Find where the given text appears and provide that cell's center as [X, Y] coordinate. 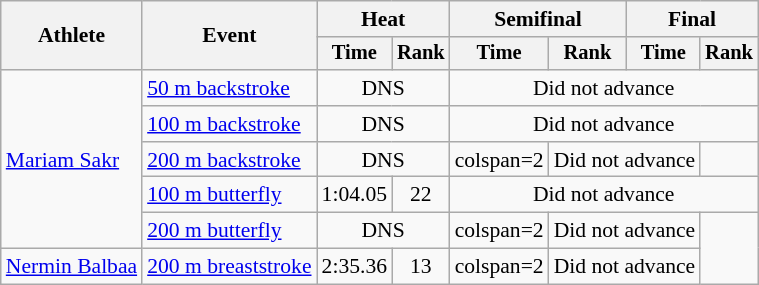
Semifinal [538, 19]
Heat [384, 19]
Final [692, 19]
50 m backstroke [229, 88]
100 m backstroke [229, 124]
Mariam Sakr [72, 159]
200 m breaststroke [229, 267]
1:04.05 [354, 195]
Event [229, 36]
22 [421, 195]
200 m butterfly [229, 231]
100 m butterfly [229, 195]
2:35.36 [354, 267]
13 [421, 267]
200 m backstroke [229, 160]
Athlete [72, 36]
Nermin Balbaa [72, 267]
